Locate the cell with the specified text and output its [x, y] center coordinate. 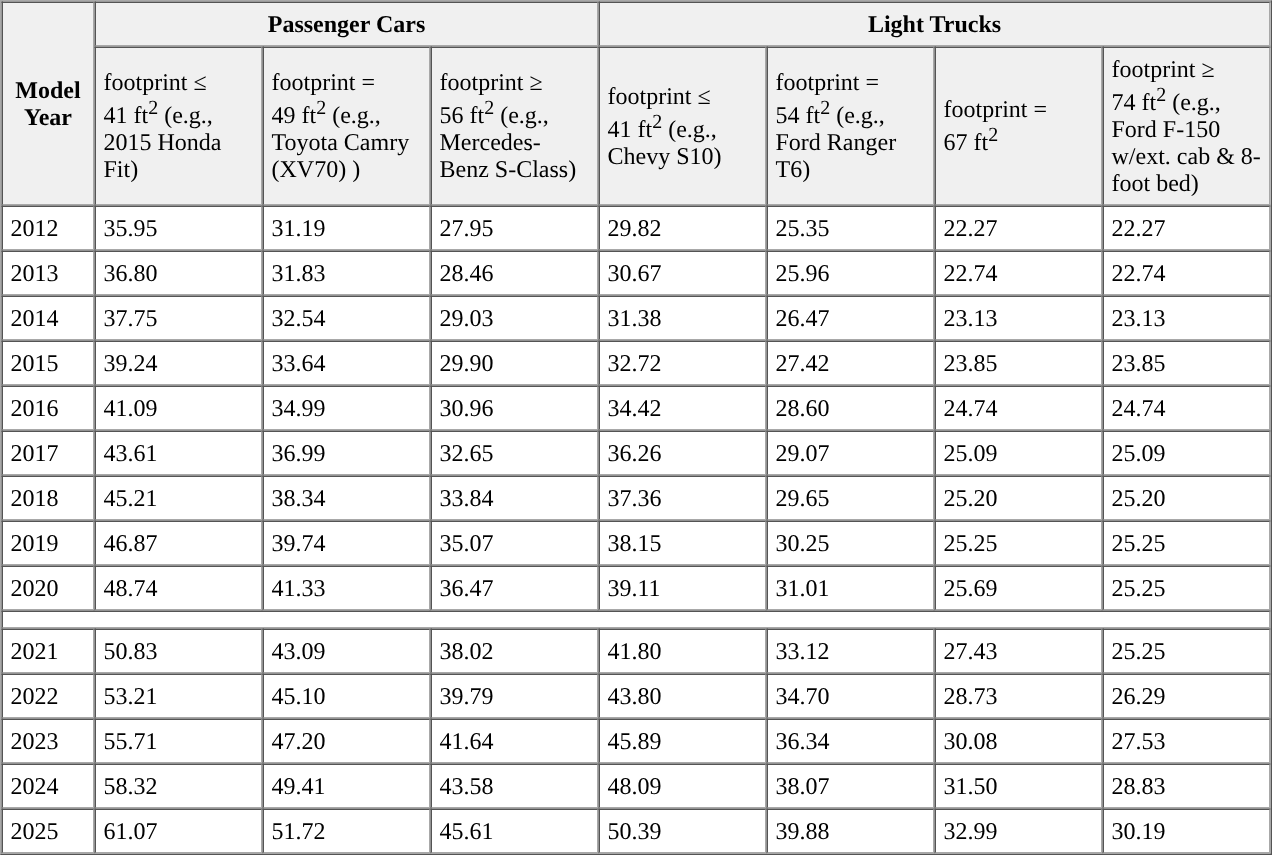
2015 [48, 364]
43.09 [346, 652]
53.21 [178, 696]
2019 [48, 544]
41.80 [682, 652]
58.32 [178, 786]
38.02 [514, 652]
30.67 [682, 274]
27.95 [514, 228]
41.64 [514, 742]
36.26 [682, 454]
38.07 [850, 786]
36.47 [514, 588]
29.03 [514, 318]
28.73 [1018, 696]
2020 [48, 588]
33.12 [850, 652]
34.99 [346, 408]
26.47 [850, 318]
36.99 [346, 454]
45.10 [346, 696]
43.80 [682, 696]
48.09 [682, 786]
Light Trucks [934, 24]
29.82 [682, 228]
29.90 [514, 364]
61.07 [178, 832]
27.43 [1018, 652]
55.71 [178, 742]
32.65 [514, 454]
32.54 [346, 318]
29.07 [850, 454]
Passenger Cars [346, 24]
27.42 [850, 364]
32.72 [682, 364]
39.88 [850, 832]
25.96 [850, 274]
footprint = 67 ft2 [1018, 126]
46.87 [178, 544]
34.42 [682, 408]
28.46 [514, 274]
footprint = 49 ft2 (e.g., Toyota Camry (XV70) ) [346, 126]
31.38 [682, 318]
footprint ≤ 41 ft2 (e.g., Chevy S10) [682, 126]
35.95 [178, 228]
39.74 [346, 544]
2023 [48, 742]
33.84 [514, 498]
31.19 [346, 228]
29.65 [850, 498]
2025 [48, 832]
48.74 [178, 588]
41.09 [178, 408]
34.70 [850, 696]
33.64 [346, 364]
38.34 [346, 498]
28.83 [1186, 786]
25.35 [850, 228]
35.07 [514, 544]
50.83 [178, 652]
31.83 [346, 274]
38.15 [682, 544]
Model Year [48, 104]
30.96 [514, 408]
47.20 [346, 742]
27.53 [1186, 742]
2021 [48, 652]
51.72 [346, 832]
45.89 [682, 742]
2022 [48, 696]
2024 [48, 786]
footprint = 54 ft2 (e.g., Ford Ranger T6) [850, 126]
31.50 [1018, 786]
39.24 [178, 364]
31.01 [850, 588]
2016 [48, 408]
footprint ≤ 41 ft2 (e.g., 2015 Honda Fit) [178, 126]
36.34 [850, 742]
39.79 [514, 696]
26.29 [1186, 696]
2013 [48, 274]
50.39 [682, 832]
36.80 [178, 274]
28.60 [850, 408]
37.36 [682, 498]
2014 [48, 318]
footprint ≥ 56 ft2 (e.g., Mercedes-Benz S-Class) [514, 126]
2012 [48, 228]
2018 [48, 498]
2017 [48, 454]
43.58 [514, 786]
30.25 [850, 544]
45.21 [178, 498]
39.11 [682, 588]
45.61 [514, 832]
25.69 [1018, 588]
37.75 [178, 318]
footprint ≥ 74 ft2 (e.g., Ford F-150 w/ext. cab & 8-foot bed) [1186, 126]
49.41 [346, 786]
30.19 [1186, 832]
43.61 [178, 454]
32.99 [1018, 832]
30.08 [1018, 742]
41.33 [346, 588]
